From the cell containing the given text, extract its center point as (X, Y) coordinate. 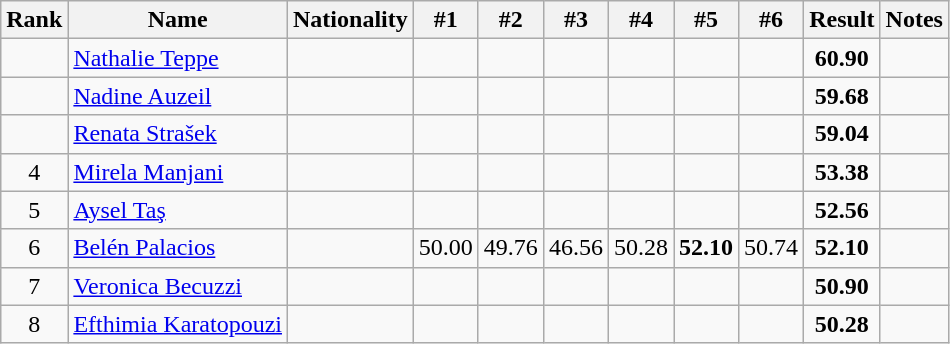
Name (178, 20)
60.90 (842, 58)
59.68 (842, 96)
46.56 (576, 248)
50.74 (772, 248)
Notes (914, 20)
7 (34, 286)
Mirela Manjani (178, 172)
#5 (706, 20)
Result (842, 20)
59.04 (842, 134)
#1 (446, 20)
49.76 (510, 248)
Nationality (351, 20)
Rank (34, 20)
Renata Strašek (178, 134)
Belén Palacios (178, 248)
50.00 (446, 248)
4 (34, 172)
Aysel Taş (178, 210)
#4 (640, 20)
#6 (772, 20)
5 (34, 210)
6 (34, 248)
Veronica Becuzzi (178, 286)
52.56 (842, 210)
Nathalie Teppe (178, 58)
Efthimia Karatopouzi (178, 324)
8 (34, 324)
Nadine Auzeil (178, 96)
50.90 (842, 286)
53.38 (842, 172)
#3 (576, 20)
#2 (510, 20)
